Output the (x, y) coordinate of the center of the cell containing the given text.  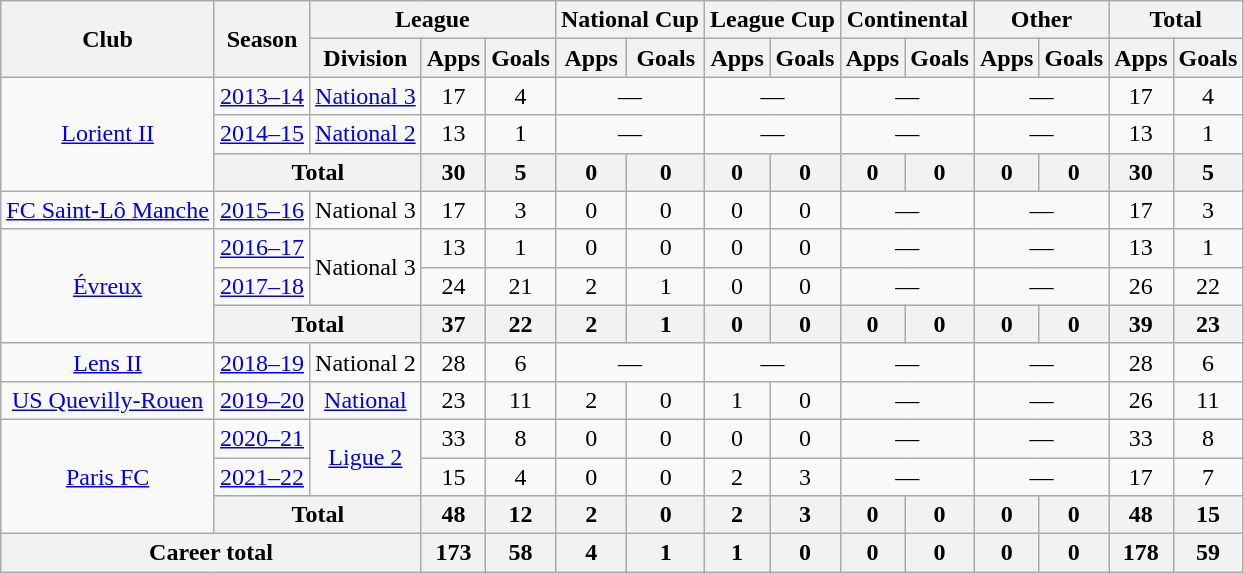
2018–19 (262, 362)
Paris FC (108, 476)
2013–14 (262, 96)
24 (453, 286)
58 (521, 553)
21 (521, 286)
National (366, 400)
2019–20 (262, 400)
League Cup (773, 20)
Season (262, 39)
2014–15 (262, 134)
59 (1208, 553)
2017–18 (262, 286)
Club (108, 39)
FC Saint-Lô Manche (108, 210)
39 (1141, 324)
US Quevilly-Rouen (108, 400)
Évreux (108, 286)
Career total (211, 553)
Division (366, 58)
7 (1208, 477)
Continental (907, 20)
178 (1141, 553)
173 (453, 553)
2020–21 (262, 438)
2015–16 (262, 210)
Other (1041, 20)
2016–17 (262, 248)
Lorient II (108, 134)
12 (521, 515)
2021–22 (262, 477)
Lens II (108, 362)
League (433, 20)
Ligue 2 (366, 457)
37 (453, 324)
National Cup (630, 20)
